Output the [x, y] coordinate of the center of the cell containing the given text.  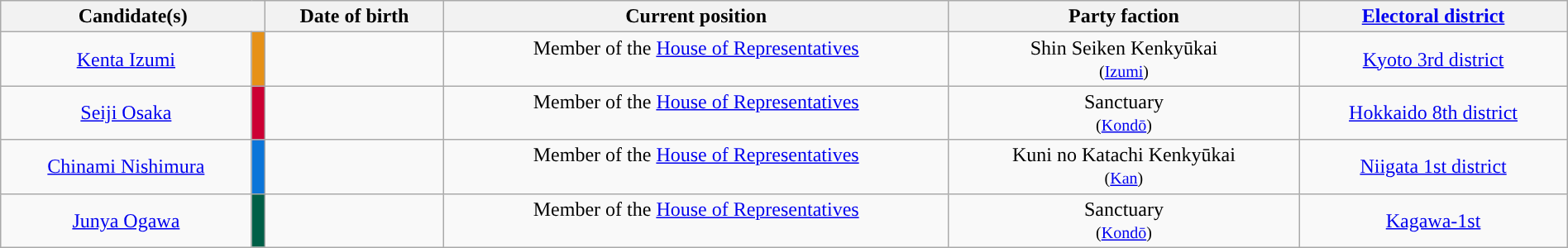
Current position [696, 17]
Junya Ogawa [126, 220]
Kuni no Katachi Kenkyūkai(Kan) [1124, 167]
Date of birth [355, 17]
Kyoto 3rd district [1433, 60]
Electoral district [1433, 17]
Hokkaido 8th district [1433, 112]
Niigata 1st district [1433, 167]
Kenta Izumi [126, 60]
Shin Seiken Kenkyūkai(Izumi) [1124, 60]
Party faction [1124, 17]
Seiji Osaka [126, 112]
Chinami Nishimura [126, 167]
Candidate(s) [133, 17]
Kagawa-1st [1433, 220]
